For the text-containing cell, return its midpoint in (X, Y) coordinate format. 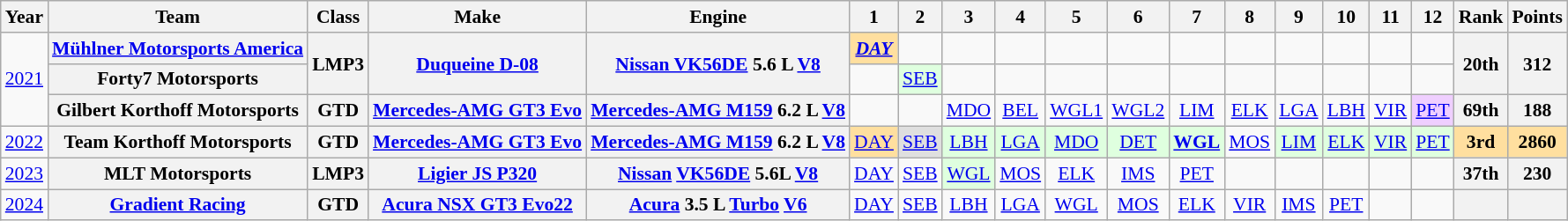
2023 (25, 173)
Gradient Racing (178, 205)
1 (874, 17)
11 (1391, 17)
WGL1 (1076, 111)
2860 (1537, 143)
Make (478, 17)
7 (1197, 17)
Duqueine D-08 (478, 63)
312 (1537, 63)
Gilbert Korthoff Motorsports (178, 111)
4 (1021, 17)
2 (920, 17)
188 (1537, 111)
2024 (25, 205)
3 (970, 17)
230 (1537, 173)
20th (1481, 63)
Rank (1481, 17)
6 (1138, 17)
8 (1250, 17)
37th (1481, 173)
9 (1298, 17)
MLT Motorsports (178, 173)
Engine (717, 17)
Team (178, 17)
5 (1076, 17)
BEL (1021, 111)
Class (338, 17)
69th (1481, 111)
Ligier JS P320 (478, 173)
Team Korthoff Motorsports (178, 143)
Nissan VK56DE 5.6 L V8 (717, 63)
Acura NSX GT3 Evo22 (478, 205)
3rd (1481, 143)
Points (1537, 17)
12 (1433, 17)
2022 (25, 143)
Year (25, 17)
Acura 3.5 L Turbo V6 (717, 205)
WGL2 (1138, 111)
10 (1347, 17)
DET (1138, 143)
2021 (25, 79)
Mühlner Motorsports America (178, 48)
Forty7 Motorsports (178, 79)
Nissan VK56DE 5.6L V8 (717, 173)
